Find where the given text appears and provide that cell's center as [X, Y] coordinate. 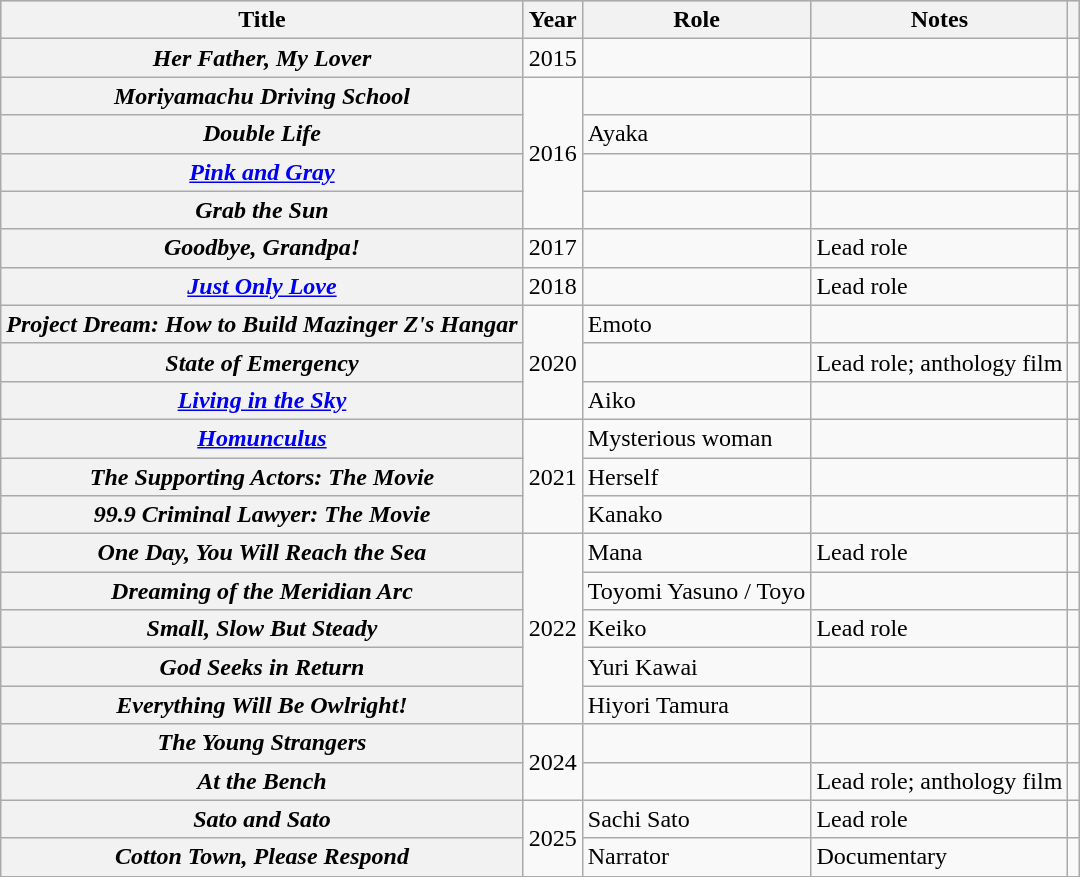
Yuri Kawai [696, 667]
Aiko [696, 400]
One Day, You Will Reach the Sea [262, 553]
Living in the Sky [262, 400]
Narrator [696, 857]
Just Only Love [262, 286]
Kanako [696, 515]
Double Life [262, 134]
99.9 Criminal Lawyer: The Movie [262, 515]
State of Emergency [262, 362]
Cotton Town, Please Respond [262, 857]
2021 [552, 476]
Project Dream: How to Build Mazinger Z's Hangar [262, 324]
2025 [552, 838]
Moriyamachu Driving School [262, 96]
Emoto [696, 324]
Sachi Sato [696, 819]
2016 [552, 153]
Homunculus [262, 438]
Everything Will Be Owlright! [262, 705]
Dreaming of the Meridian Arc [262, 591]
2017 [552, 248]
Mysterious woman [696, 438]
Sato and Sato [262, 819]
Herself [696, 477]
Title [262, 20]
The Supporting Actors: The Movie [262, 477]
Mana [696, 553]
Notes [940, 20]
Ayaka [696, 134]
Small, Slow But Steady [262, 629]
Hiyori Tamura [696, 705]
Grab the Sun [262, 210]
2018 [552, 286]
Her Father, My Lover [262, 58]
2024 [552, 762]
God Seeks in Return [262, 667]
Role [696, 20]
Pink and Gray [262, 172]
Goodbye, Grandpa! [262, 248]
At the Bench [262, 781]
2015 [552, 58]
Keiko [696, 629]
Documentary [940, 857]
2020 [552, 362]
The Young Strangers [262, 743]
2022 [552, 629]
Toyomi Yasuno / Toyo [696, 591]
Year [552, 20]
